Return [X, Y] of the center of cell containing provided text 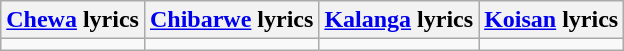
Chibarwe lyrics [231, 20]
Chewa lyrics [73, 20]
Kalanga lyrics [399, 20]
Koisan lyrics [552, 20]
